For the text-containing cell, return its midpoint in [x, y] coordinate format. 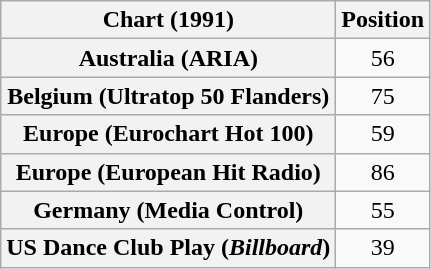
39 [383, 248]
Australia (ARIA) [168, 58]
86 [383, 172]
US Dance Club Play (Billboard) [168, 248]
75 [383, 96]
Europe (European Hit Radio) [168, 172]
59 [383, 134]
Belgium (Ultratop 50 Flanders) [168, 96]
Europe (Eurochart Hot 100) [168, 134]
56 [383, 58]
Position [383, 20]
Chart (1991) [168, 20]
55 [383, 210]
Germany (Media Control) [168, 210]
